Search for the cell housing the specified text and yield its [x, y] center coordinate. 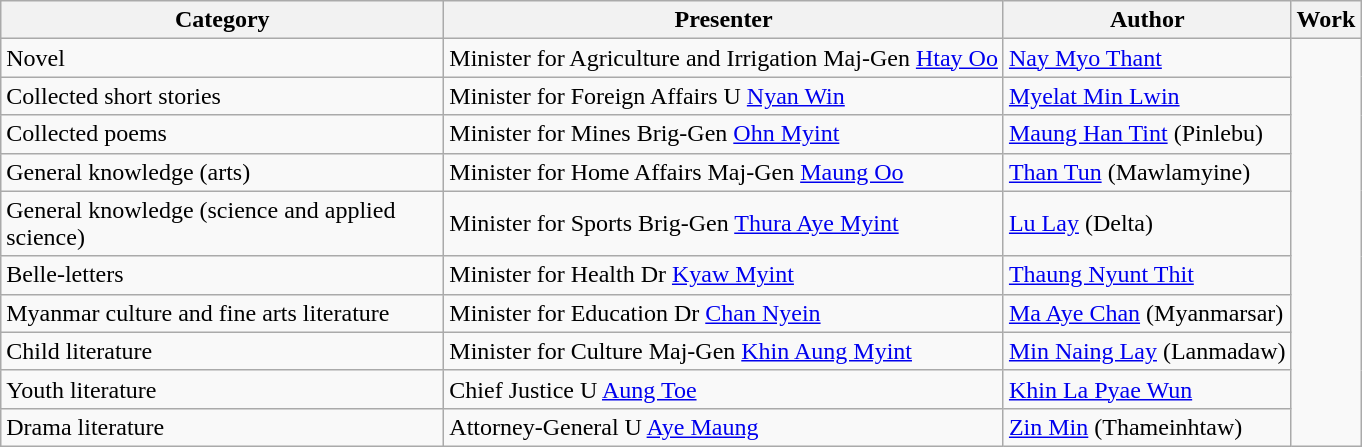
Minister for Education Dr Chan Nyein [724, 313]
Minister for Agriculture and Irrigation Maj-Gen Htay Oo [724, 58]
Lu Lay (Delta) [1147, 224]
Ma Aye Chan (Myanmarsar) [1147, 313]
Minister for Culture Maj-Gen Khin Aung Myint [724, 351]
Child literature [222, 351]
Maung Han Tint (Pinlebu) [1147, 134]
Novel [222, 58]
Youth literature [222, 389]
Myelat Min Lwin [1147, 96]
General knowledge (arts) [222, 172]
Presenter [724, 20]
Khin La Pyae Wun [1147, 389]
Minister for Health Dr Kyaw Myint [724, 275]
Min Naing Lay (Lanmadaw) [1147, 351]
Attorney-General U Aye Maung [724, 427]
Minister for Sports Brig-Gen Thura Aye Myint [724, 224]
Collected poems [222, 134]
Collected short stories [222, 96]
Minister for Home Affairs Maj-Gen Maung Oo [724, 172]
Belle-letters [222, 275]
Minister for Mines Brig-Gen Ohn Myint [724, 134]
Thaung Nyunt Thit [1147, 275]
Category [222, 20]
Nay Myo Thant [1147, 58]
General knowledge (science and applied science) [222, 224]
Minister for Foreign Affairs U Nyan Win [724, 96]
Chief Justice U Aung Toe [724, 389]
Myanmar culture and fine arts literature [222, 313]
Than Tun (Mawlamyine) [1147, 172]
Drama literature [222, 427]
Work [1326, 20]
Author [1147, 20]
Zin Min (Thameinhtaw) [1147, 427]
